Scan for the cell matching the given text and deliver its [X, Y] coordinate at center. 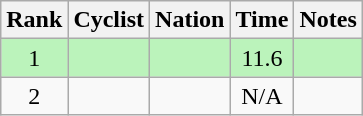
11.6 [262, 58]
Nation [190, 20]
Notes [328, 20]
2 [34, 96]
Rank [34, 20]
N/A [262, 96]
Time [262, 20]
1 [34, 58]
Cyclist [109, 20]
